For the text-containing cell, return its midpoint in (X, Y) coordinate format. 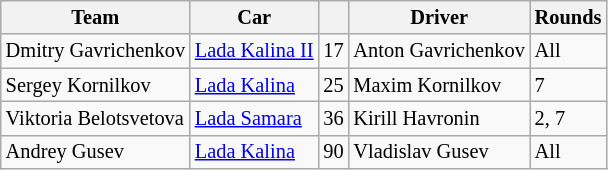
Car (254, 17)
Andrey Gusev (96, 152)
Lada Kalina II (254, 51)
25 (333, 85)
2, 7 (568, 118)
17 (333, 51)
Dmitry Gavrichenkov (96, 51)
Kirill Havronin (440, 118)
Rounds (568, 17)
Maxim Kornilkov (440, 85)
36 (333, 118)
Vladislav Gusev (440, 152)
Anton Gavrichenkov (440, 51)
Driver (440, 17)
Sergey Kornilkov (96, 85)
90 (333, 152)
Lada Samara (254, 118)
Team (96, 17)
7 (568, 85)
Viktoria Belotsvetova (96, 118)
